Search for the cell housing the specified text and yield its (X, Y) center coordinate. 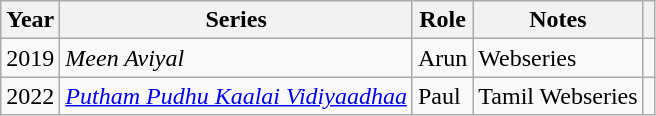
Tamil Webseries (558, 96)
Webseries (558, 58)
Notes (558, 20)
Year (30, 20)
2022 (30, 96)
Putham Pudhu Kaalai Vidiyaadhaa (236, 96)
Meen Aviyal (236, 58)
Role (442, 20)
Paul (442, 96)
Arun (442, 58)
Series (236, 20)
2019 (30, 58)
